From the cell containing the given text, extract its center point as (x, y) coordinate. 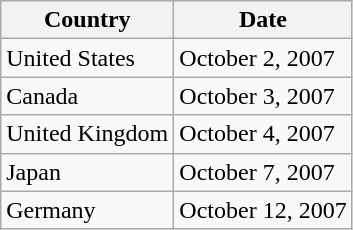
Date (263, 20)
Canada (88, 96)
Germany (88, 210)
United Kingdom (88, 134)
October 12, 2007 (263, 210)
United States (88, 58)
October 4, 2007 (263, 134)
Country (88, 20)
Japan (88, 172)
October 2, 2007 (263, 58)
October 7, 2007 (263, 172)
October 3, 2007 (263, 96)
